Detect which cell encompasses the target text, then output its [x, y] center coordinate. 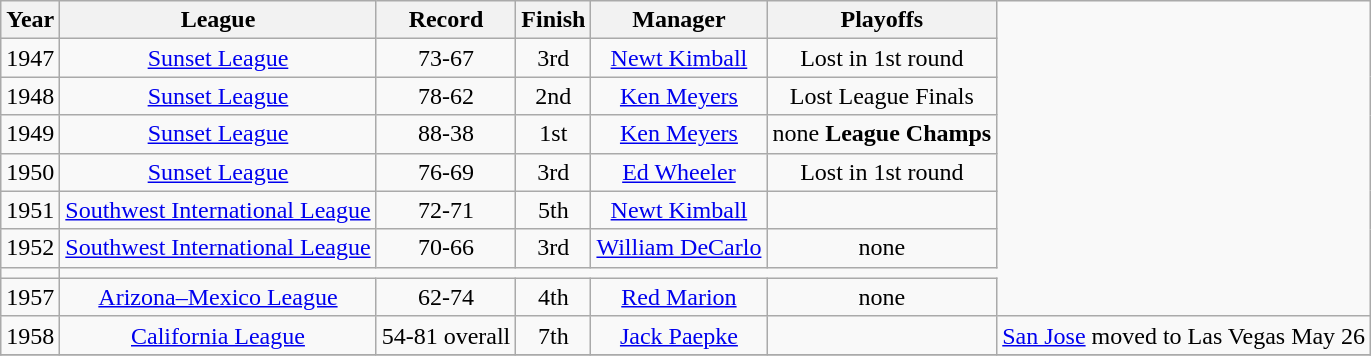
78-62 [446, 96]
League [218, 20]
Lost League Finals [882, 96]
5th [554, 210]
2nd [554, 96]
4th [554, 297]
William DeCarlo [679, 248]
1957 [30, 297]
1950 [30, 172]
Playoffs [882, 20]
1949 [30, 134]
76-69 [446, 172]
7th [554, 335]
Manager [679, 20]
54-81 overall [446, 335]
1948 [30, 96]
1951 [30, 210]
California League [218, 335]
88-38 [446, 134]
Arizona–Mexico League [218, 297]
73-67 [446, 58]
Jack Paepke [679, 335]
Year [30, 20]
Record [446, 20]
Finish [554, 20]
1st [554, 134]
Red Marion [679, 297]
72-71 [446, 210]
San Jose moved to Las Vegas May 26 [1184, 335]
62-74 [446, 297]
1958 [30, 335]
1947 [30, 58]
70-66 [446, 248]
none League Champs [882, 134]
1952 [30, 248]
Ed Wheeler [679, 172]
